From the cell containing the given text, extract its center point as (x, y) coordinate. 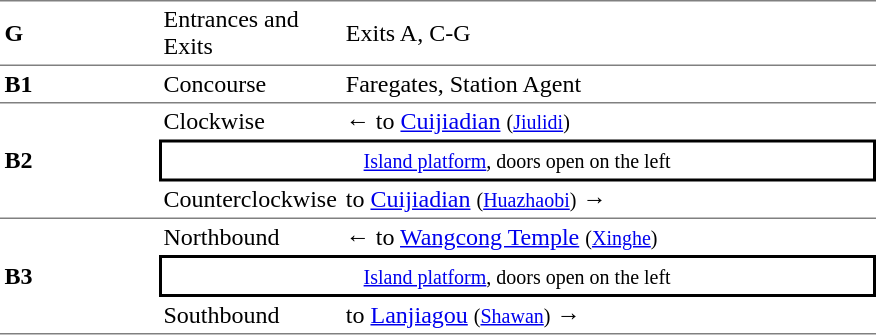
Entrances and Exits (250, 33)
Southbound (250, 316)
B3 (80, 277)
Northbound (250, 237)
B2 (80, 162)
Concourse (250, 85)
Counterclockwise (250, 201)
to Cuijiadian (Huazhaobi) → (608, 201)
← to Wangcong Temple (Xinghe) (608, 237)
B1 (80, 85)
Clockwise (250, 122)
to Lanjiagou (Shawan) → (608, 316)
Faregates, Station Agent (608, 85)
Exits A, C-G (608, 33)
G (80, 33)
← to Cuijiadian (Jiulidi) (608, 122)
